Provide the (x, y) coordinate of the cell's center where the given text is located.  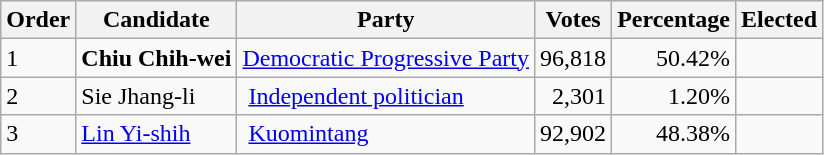
96,818 (574, 58)
92,902 (574, 134)
Order (38, 20)
Chiu Chih-wei (156, 58)
Democratic Progressive Party (386, 58)
Candidate (156, 20)
2,301 (574, 96)
1.20% (674, 96)
Percentage (674, 20)
Votes (574, 20)
1 (38, 58)
Kuomintang (386, 134)
48.38% (674, 134)
Independent politician (386, 96)
Party (386, 20)
Elected (780, 20)
50.42% (674, 58)
3 (38, 134)
Lin Yi-shih (156, 134)
2 (38, 96)
Sie Jhang-li (156, 96)
